From the cell containing the given text, extract its center point as [x, y] coordinate. 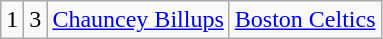
Chauncey Billups [138, 20]
3 [36, 20]
1 [12, 20]
Boston Celtics [305, 20]
